Determine the (x, y) coordinate at the center of the cell enclosing the given text.  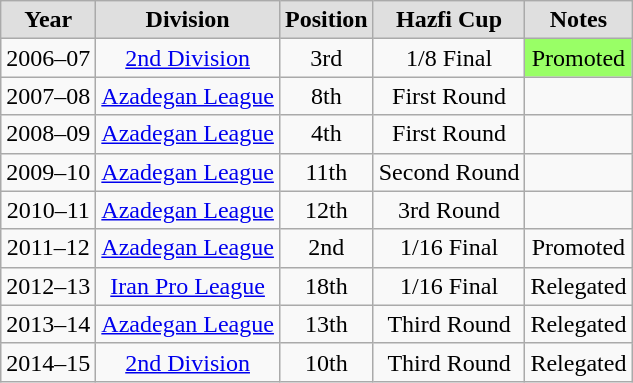
Notes (578, 20)
Second Round (449, 172)
2nd (326, 248)
2011–12 (48, 248)
Iran Pro League (188, 286)
Division (188, 20)
3rd (326, 58)
2014–15 (48, 362)
Position (326, 20)
2009–10 (48, 172)
18th (326, 286)
Hazfi Cup (449, 20)
8th (326, 96)
Year (48, 20)
2008–09 (48, 134)
1/8 Final (449, 58)
13th (326, 324)
2006–07 (48, 58)
10th (326, 362)
3rd Round (449, 210)
4th (326, 134)
2007–08 (48, 96)
2013–14 (48, 324)
11th (326, 172)
2010–11 (48, 210)
12th (326, 210)
2012–13 (48, 286)
